Detect which cell encompasses the target text, then output its [x, y] center coordinate. 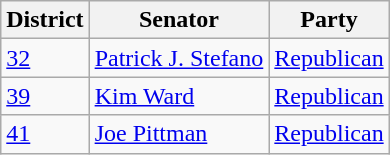
Senator [179, 20]
39 [45, 96]
41 [45, 134]
Party [329, 20]
Joe Pittman [179, 134]
Patrick J. Stefano [179, 58]
32 [45, 58]
Kim Ward [179, 96]
District [45, 20]
